Output the (X, Y) coordinate of the center of the cell containing the given text.  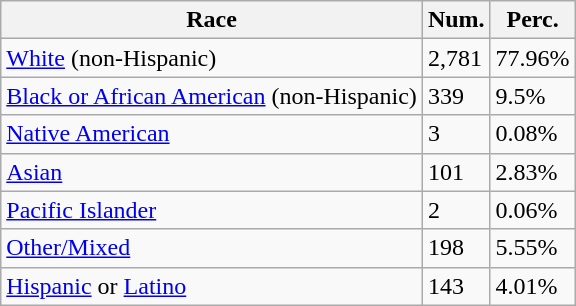
Asian (212, 172)
White (non-Hispanic) (212, 58)
143 (456, 286)
9.5% (532, 96)
Race (212, 20)
Black or African American (non-Hispanic) (212, 96)
77.96% (532, 58)
Other/Mixed (212, 248)
2,781 (456, 58)
3 (456, 134)
339 (456, 96)
2 (456, 210)
2.83% (532, 172)
Num. (456, 20)
Native American (212, 134)
198 (456, 248)
5.55% (532, 248)
101 (456, 172)
Hispanic or Latino (212, 286)
0.06% (532, 210)
Perc. (532, 20)
0.08% (532, 134)
4.01% (532, 286)
Pacific Islander (212, 210)
